For the text-containing cell, return its midpoint in [x, y] coordinate format. 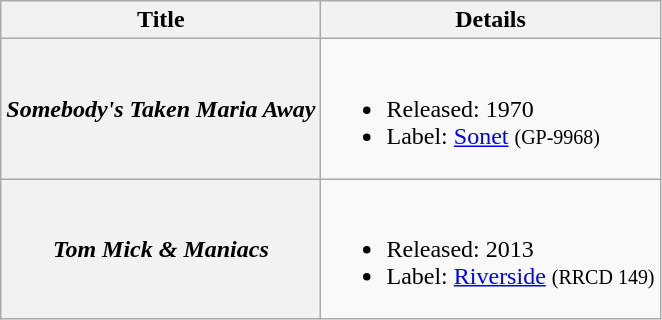
Released: 1970Label: Sonet (GP-9968) [490, 109]
Title [161, 20]
Details [490, 20]
Somebody's Taken Maria Away [161, 109]
Released: 2013Label: Riverside (RRCD 149) [490, 249]
Tom Mick & Maniacs [161, 249]
